Provide the [X, Y] coordinate of the cell's center where the given text is located.  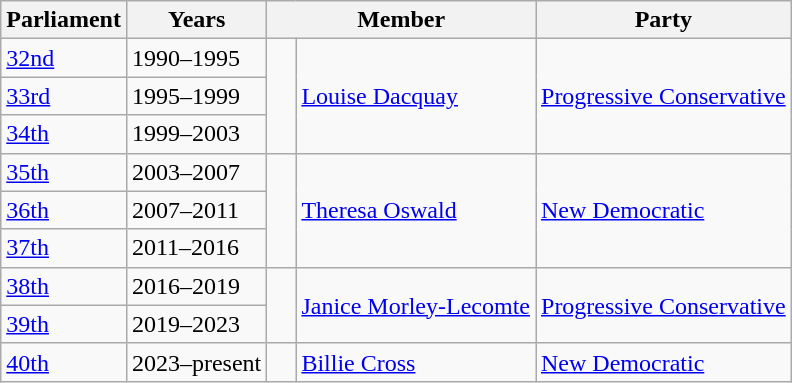
39th [64, 324]
2007–2011 [196, 210]
2023–present [196, 362]
Theresa Oswald [416, 210]
40th [64, 362]
37th [64, 248]
1990–1995 [196, 58]
2011–2016 [196, 248]
38th [64, 286]
32nd [64, 58]
Janice Morley-Lecomte [416, 305]
36th [64, 210]
2019–2023 [196, 324]
1995–1999 [196, 96]
1999–2003 [196, 134]
35th [64, 172]
Member [402, 20]
Party [664, 20]
Parliament [64, 20]
34th [64, 134]
Louise Dacquay [416, 96]
2003–2007 [196, 172]
Years [196, 20]
33rd [64, 96]
2016–2019 [196, 286]
Billie Cross [416, 362]
